For the text-containing cell, return its midpoint in (X, Y) coordinate format. 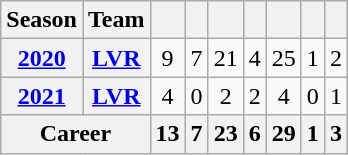
9 (168, 58)
25 (284, 58)
3 (336, 134)
Career (76, 134)
Season (42, 20)
21 (226, 58)
23 (226, 134)
29 (284, 134)
13 (168, 134)
Team (116, 20)
2021 (42, 96)
6 (254, 134)
2020 (42, 58)
